Locate the cell with the specified text and output its (x, y) center coordinate. 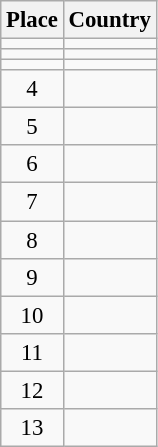
11 (32, 352)
4 (32, 89)
12 (32, 390)
8 (32, 240)
10 (32, 315)
13 (32, 428)
9 (32, 277)
Country (110, 20)
Place (32, 20)
6 (32, 165)
7 (32, 202)
5 (32, 127)
